Capture the cell that displays the provided text and extract its (X, Y) central coordinate. 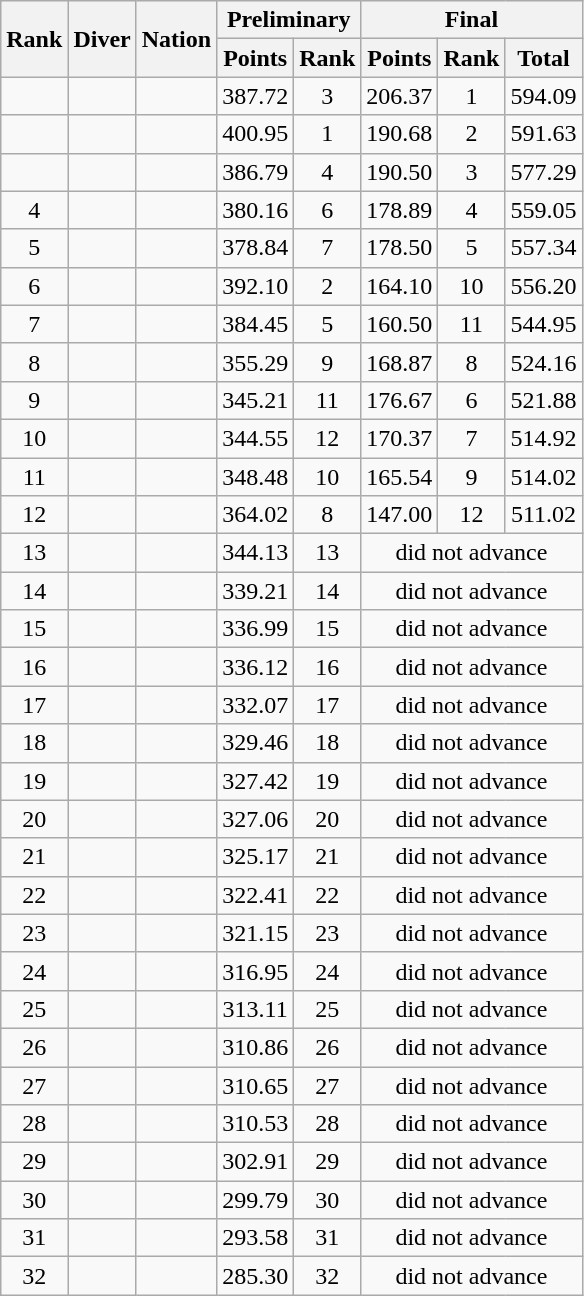
386.79 (256, 172)
378.84 (256, 248)
345.21 (256, 400)
594.09 (544, 96)
557.34 (544, 248)
299.79 (256, 1200)
165.54 (400, 477)
511.02 (544, 515)
293.58 (256, 1238)
Final (472, 20)
344.55 (256, 438)
168.87 (400, 362)
325.17 (256, 857)
310.86 (256, 1047)
524.16 (544, 362)
400.95 (256, 134)
556.20 (544, 286)
332.07 (256, 705)
170.37 (400, 438)
591.63 (544, 134)
380.16 (256, 210)
322.41 (256, 895)
355.29 (256, 362)
Nation (176, 39)
310.53 (256, 1124)
164.10 (400, 286)
577.29 (544, 172)
392.10 (256, 286)
160.50 (400, 324)
327.06 (256, 819)
336.12 (256, 667)
178.89 (400, 210)
310.65 (256, 1085)
384.45 (256, 324)
559.05 (544, 210)
514.92 (544, 438)
544.95 (544, 324)
147.00 (400, 515)
206.37 (400, 96)
339.21 (256, 591)
344.13 (256, 553)
387.72 (256, 96)
336.99 (256, 629)
190.50 (400, 172)
178.50 (400, 248)
364.02 (256, 515)
521.88 (544, 400)
302.91 (256, 1162)
321.15 (256, 933)
285.30 (256, 1276)
Preliminary (289, 20)
514.02 (544, 477)
176.67 (400, 400)
327.42 (256, 781)
313.11 (256, 1009)
348.48 (256, 477)
190.68 (400, 134)
329.46 (256, 743)
Total (544, 58)
316.95 (256, 971)
Diver (102, 39)
